Output the (x, y) coordinate of the center of the cell containing the given text.  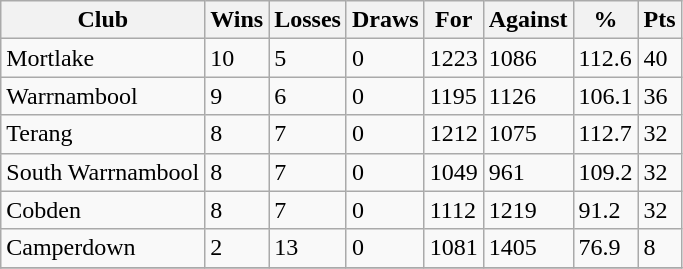
6 (308, 96)
40 (660, 58)
2 (237, 248)
112.7 (606, 134)
Camperdown (103, 248)
112.6 (606, 58)
Warrnambool (103, 96)
Pts (660, 20)
5 (308, 58)
South Warrnambool (103, 172)
For (454, 20)
Club (103, 20)
Cobden (103, 210)
1405 (528, 248)
1112 (454, 210)
91.2 (606, 210)
1212 (454, 134)
1219 (528, 210)
Draws (385, 20)
109.2 (606, 172)
Wins (237, 20)
% (606, 20)
106.1 (606, 96)
Terang (103, 134)
1223 (454, 58)
13 (308, 248)
76.9 (606, 248)
10 (237, 58)
1195 (454, 96)
1075 (528, 134)
1049 (454, 172)
1126 (528, 96)
1086 (528, 58)
Against (528, 20)
Mortlake (103, 58)
961 (528, 172)
Losses (308, 20)
36 (660, 96)
9 (237, 96)
1081 (454, 248)
